Find where the given text appears and provide that cell's center as (x, y) coordinate. 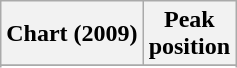
Peakposition (189, 34)
Chart (2009) (72, 34)
